Return the (x, y) coordinate for the center point of the cell that contains the specified text.  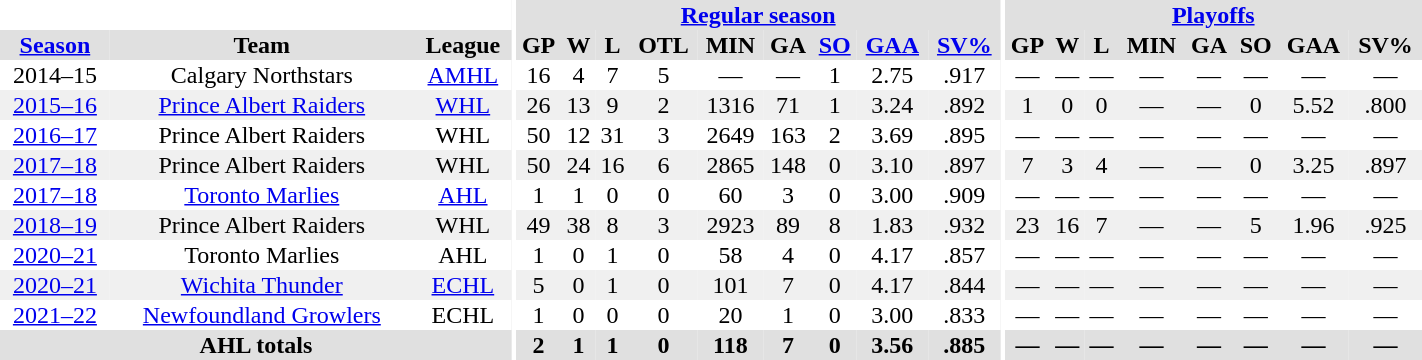
3.24 (892, 105)
118 (730, 345)
9 (613, 105)
12 (578, 135)
Regular season (758, 15)
2.75 (892, 75)
2923 (730, 225)
31 (613, 135)
5.52 (1314, 105)
2018–19 (55, 225)
2016–17 (55, 135)
Calgary Northstars (262, 75)
101 (730, 285)
23 (1027, 225)
AMHL (463, 75)
3.69 (892, 135)
2021–22 (55, 315)
Newfoundland Growlers (262, 315)
.909 (964, 195)
13 (578, 105)
2865 (730, 165)
.917 (964, 75)
49 (539, 225)
3.10 (892, 165)
2015–16 (55, 105)
AHL totals (256, 345)
Wichita Thunder (262, 285)
2649 (730, 135)
6 (664, 165)
58 (730, 255)
1.83 (892, 225)
.857 (964, 255)
38 (578, 225)
League (463, 45)
OTL (664, 45)
24 (578, 165)
Season (55, 45)
1.96 (1314, 225)
.885 (964, 345)
.932 (964, 225)
.892 (964, 105)
163 (788, 135)
89 (788, 225)
.895 (964, 135)
20 (730, 315)
.833 (964, 315)
1316 (730, 105)
2014–15 (55, 75)
3.25 (1314, 165)
71 (788, 105)
.800 (1386, 105)
.925 (1386, 225)
Team (262, 45)
.844 (964, 285)
3.56 (892, 345)
148 (788, 165)
26 (539, 105)
60 (730, 195)
Playoffs (1213, 15)
